Scan for the cell matching the given text and deliver its (x, y) coordinate at center. 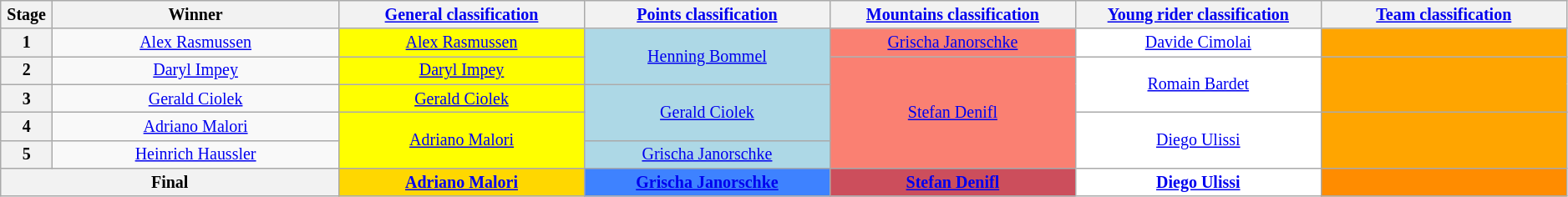
Final (170, 182)
Young rider classification (1198, 15)
Mountains classification (952, 15)
Davide Cimolai (1198, 43)
3 (27, 98)
4 (27, 127)
Team classification (1444, 15)
Points classification (707, 15)
Heinrich Haussler (195, 154)
Stage (27, 15)
5 (27, 154)
General classification (462, 15)
Henning Bommel (707, 57)
1 (27, 43)
Winner (195, 15)
Romain Bardet (1198, 85)
2 (27, 70)
